Extract the [x, y] coordinate from the center of the cell holding the provided text.  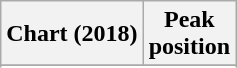
Peak position [189, 34]
Chart (2018) [72, 34]
